Identify which cell holds the provided text, then report its [x, y] central coordinate. 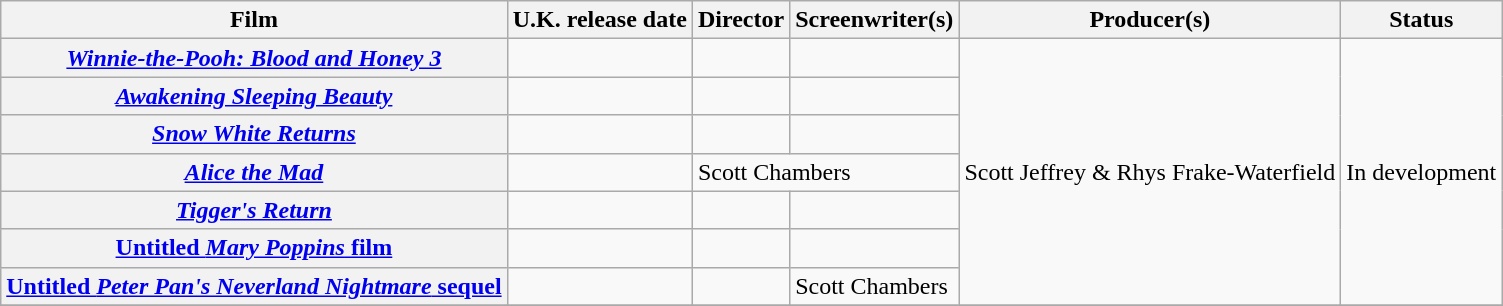
Tigger's Return [254, 210]
Untitled Peter Pan's Neverland Nightmare sequel [254, 286]
Film [254, 20]
Screenwriter(s) [874, 20]
U.K. release date [600, 20]
Awakening Sleeping Beauty [254, 96]
In development [1422, 172]
Status [1422, 20]
Director [740, 20]
Untitled Mary Poppins film [254, 248]
Winnie-the-Pooh: Blood and Honey 3 [254, 58]
Alice the Mad [254, 172]
Snow White Returns [254, 134]
Producer(s) [1150, 20]
Scott Jeffrey & Rhys Frake-Waterfield [1150, 172]
